Capture the cell that displays the provided text and extract its [X, Y] central coordinate. 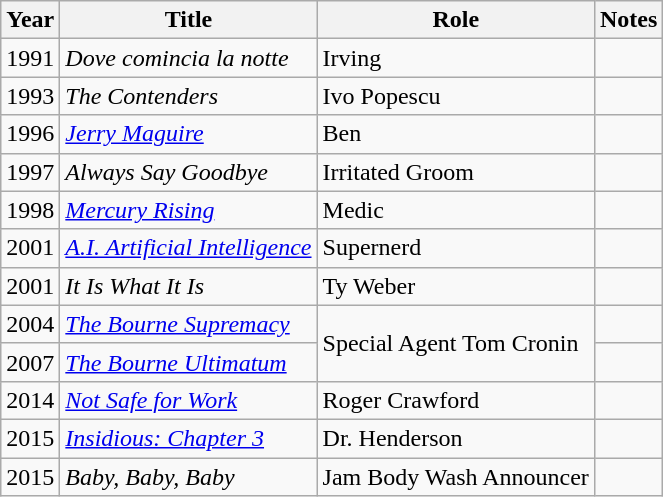
Jam Body Wash Announcer [456, 477]
Jerry Maguire [188, 134]
Notes [628, 20]
Always Say Goodbye [188, 172]
Supernerd [456, 248]
Medic [456, 210]
The Contenders [188, 96]
Year [30, 20]
Insidious: Chapter 3 [188, 438]
Irving [456, 58]
2004 [30, 324]
1996 [30, 134]
Dove comincia la notte [188, 58]
1998 [30, 210]
Ty Weber [456, 286]
Role [456, 20]
1993 [30, 96]
Ivo Popescu [456, 96]
The Bourne Supremacy [188, 324]
Mercury Rising [188, 210]
2007 [30, 362]
It Is What It Is [188, 286]
A.I. Artificial Intelligence [188, 248]
Special Agent Tom Cronin [456, 343]
Baby, Baby, Baby [188, 477]
1997 [30, 172]
Not Safe for Work [188, 400]
2014 [30, 400]
Irritated Groom [456, 172]
The Bourne Ultimatum [188, 362]
Dr. Henderson [456, 438]
Title [188, 20]
1991 [30, 58]
Ben [456, 134]
Roger Crawford [456, 400]
